Determine the (X, Y) coordinate at the center of the cell enclosing the given text.  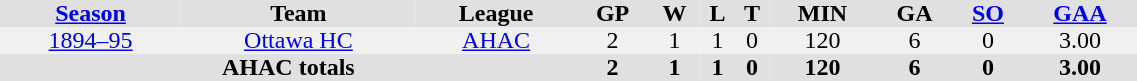
AHAC (496, 40)
League (496, 14)
MIN (822, 14)
GA (915, 14)
T (752, 14)
Team (298, 14)
AHAC totals (288, 68)
Season (90, 14)
Ottawa HC (298, 40)
GP (613, 14)
SO (988, 14)
GAA (1080, 14)
1894–95 (90, 40)
L (718, 14)
W (675, 14)
